Output the [x, y] coordinate of the center of the cell containing the given text.  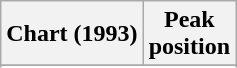
Chart (1993) [72, 34]
Peakposition [189, 34]
